Provide the (X, Y) coordinate of the cell's center where the given text is located.  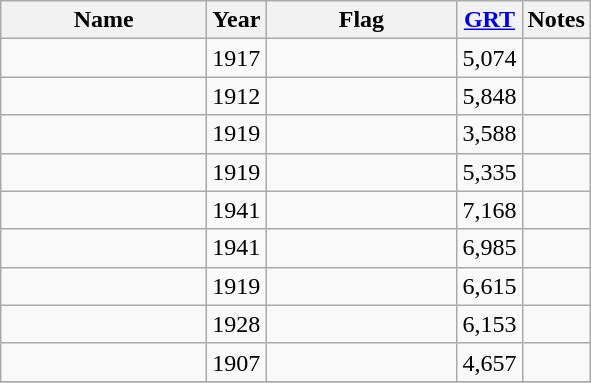
4,657 (490, 362)
6,153 (490, 324)
5,848 (490, 96)
1907 (236, 362)
GRT (490, 20)
Year (236, 20)
Notes (556, 20)
5,074 (490, 58)
Name (104, 20)
Flag (362, 20)
1912 (236, 96)
7,168 (490, 210)
5,335 (490, 172)
3,588 (490, 134)
6,985 (490, 248)
6,615 (490, 286)
1917 (236, 58)
1928 (236, 324)
